For the text-containing cell, return its midpoint in (x, y) coordinate format. 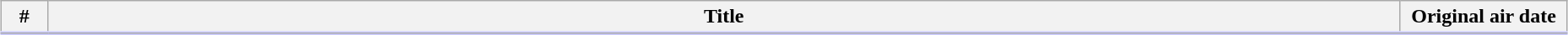
Original air date (1484, 17)
# (24, 17)
Title (724, 17)
